Capture the cell that displays the provided text and extract its (X, Y) central coordinate. 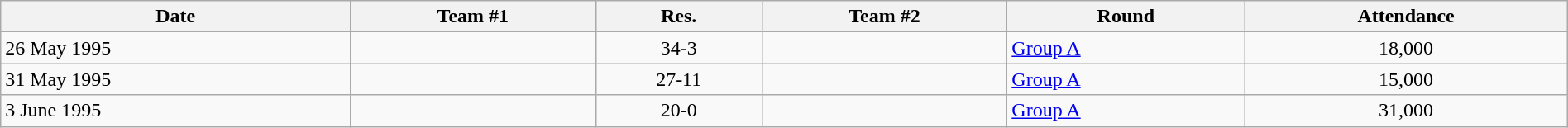
15,000 (1406, 79)
Res. (678, 17)
18,000 (1406, 48)
Team #2 (885, 17)
20-0 (678, 111)
34-3 (678, 48)
Date (175, 17)
3 June 1995 (175, 111)
Round (1126, 17)
31,000 (1406, 111)
Attendance (1406, 17)
27-11 (678, 79)
Team #1 (473, 17)
26 May 1995 (175, 48)
31 May 1995 (175, 79)
